For the text-containing cell, return its midpoint in [x, y] coordinate format. 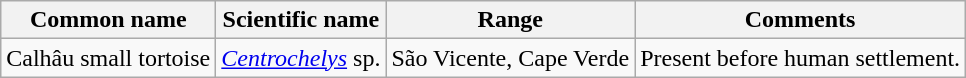
São Vicente, Cape Verde [510, 58]
Scientific name [301, 20]
Common name [108, 20]
Range [510, 20]
Calhâu small tortoise [108, 58]
Centrochelys sp. [301, 58]
Present before human settlement. [800, 58]
Comments [800, 20]
